Scan for the cell matching the given text and deliver its [x, y] coordinate at center. 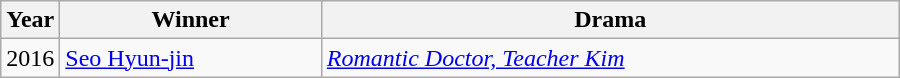
Winner [190, 20]
Year [30, 20]
Drama [610, 20]
Seo Hyun-jin [190, 58]
Romantic Doctor, Teacher Kim [610, 58]
2016 [30, 58]
